Determine the (X, Y) coordinate at the center of the cell enclosing the given text.  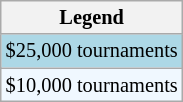
$10,000 tournaments (92, 85)
Legend (92, 17)
$25,000 tournaments (92, 51)
